Provide the (x, y) coordinate of the cell's center where the given text is located.  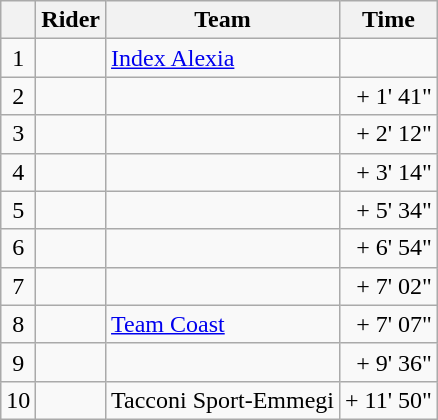
3 (18, 134)
10 (18, 400)
5 (18, 210)
Team (223, 20)
2 (18, 96)
4 (18, 172)
+ 11' 50" (389, 400)
7 (18, 286)
Team Coast (223, 324)
6 (18, 248)
Rider (71, 20)
+ 9' 36" (389, 362)
+ 5' 34" (389, 210)
+ 7' 07" (389, 324)
Time (389, 20)
+ 7' 02" (389, 286)
+ 6' 54" (389, 248)
+ 1' 41" (389, 96)
+ 3' 14" (389, 172)
Tacconi Sport-Emmegi (223, 400)
9 (18, 362)
+ 2' 12" (389, 134)
8 (18, 324)
Index Alexia (223, 58)
1 (18, 58)
